Return the [x, y] coordinate for the center point of the cell that contains the specified text.  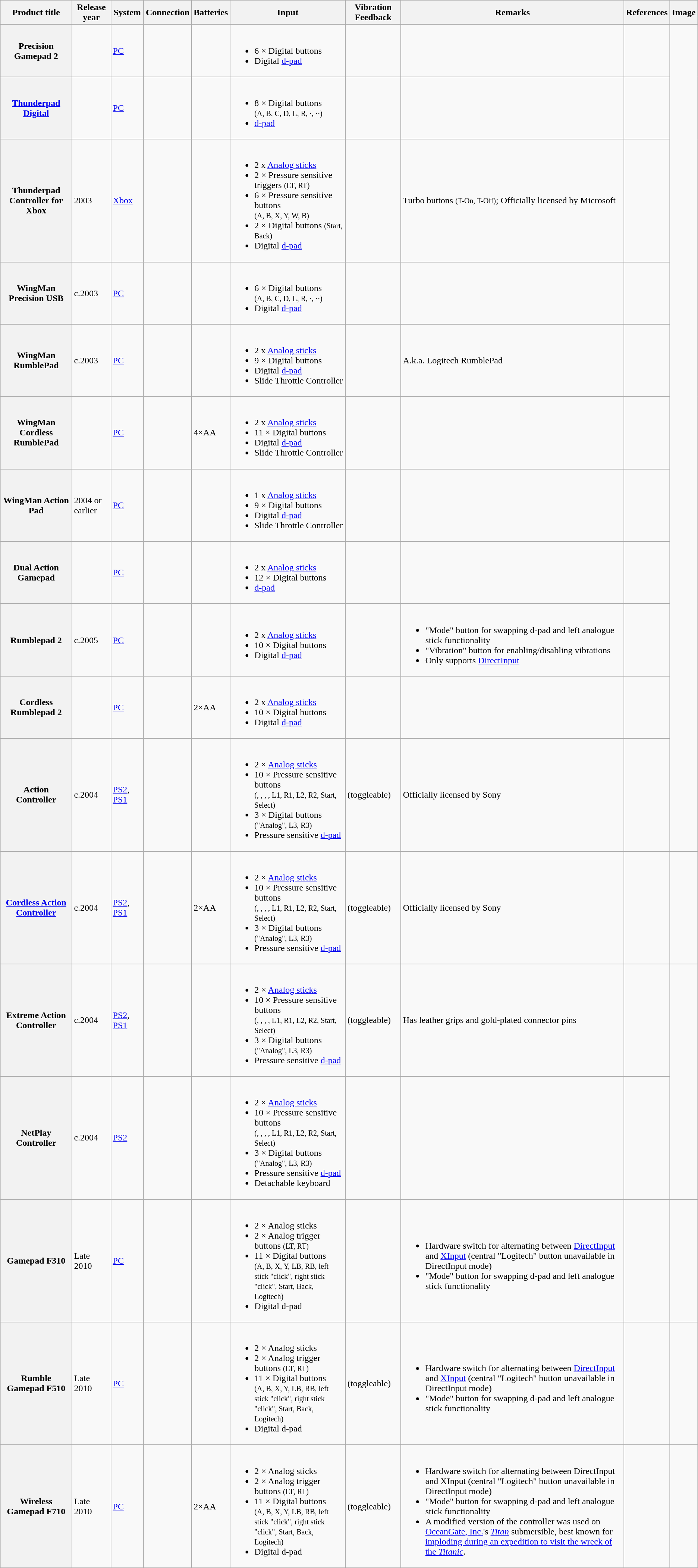
2004 or earlier [91, 505]
6 × Digital buttons(A, B, C, D, L, R, ‧, ‧‧)Digital d-pad [288, 293]
4×AA [211, 433]
Remarks [512, 13]
6 × Digital buttonsDigital d-pad [288, 51]
Extreme Action Controller [36, 1020]
Wireless Gamepad F710 [36, 1506]
Image [684, 13]
WingMan RumblePad [36, 360]
2 x Analog sticks11 × Digital buttonsDigital d-padSlide Throttle Controller [288, 433]
Action Controller [36, 795]
System [127, 13]
Cordless Rumblepad 2 [36, 707]
Release year [91, 13]
1 x Analog sticks9 × Digital buttonsDigital d-padSlide Throttle Controller [288, 505]
Has leather grips and gold-plated connector pins [512, 1020]
Cordless Action Controller [36, 908]
Product title [36, 13]
Connection [167, 13]
Input [288, 13]
Thunderpad Controller for Xbox [36, 201]
WingMan Action Pad [36, 505]
Thunderpad Digital [36, 108]
PS2 [127, 1138]
WingMan Precision USB [36, 293]
2 x Analog sticks12 × Digital buttonsd-pad [288, 572]
Rumblepad 2 [36, 640]
Turbo buttons (T-On, T-Off); Officially licensed by Microsoft [512, 201]
Dual Action Gamepad [36, 572]
"Mode" button for swapping d-pad and left analogue stick functionality"Vibration" button for enabling/disabling vibrationsOnly supports DirectInput [512, 640]
Rumble Gamepad F510 [36, 1383]
Xbox [127, 201]
2 x Analog sticks9 × Digital buttonsDigital d-padSlide Throttle Controller [288, 360]
2003 [91, 201]
Precision Gamepad 2 [36, 51]
c.2005 [91, 640]
Batteries [211, 13]
NetPlay Controller [36, 1138]
A.k.a. Logitech RumblePad [512, 360]
WingMan Cordless RumblePad [36, 433]
8 × Digital buttons(A, B, C, D, L, R, ‧, ‧‧)d-pad [288, 108]
Vibration Feedback [374, 13]
References [647, 13]
Gamepad F310 [36, 1261]
